Capture the cell that displays the provided text and extract its (x, y) central coordinate. 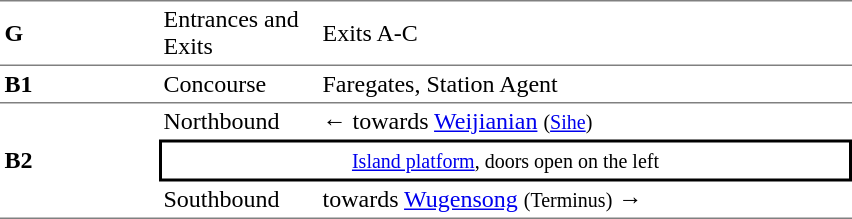
Faregates, Station Agent (585, 85)
Island platform, doors open on the left (506, 161)
Entrances and Exits (238, 33)
Northbound (238, 122)
← towards Weijianian (Sihe) (585, 122)
Exits A-C (585, 33)
Concourse (238, 85)
G (80, 33)
B1 (80, 85)
